Detect which cell encompasses the target text, then output its (X, Y) center coordinate. 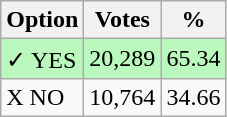
65.34 (194, 59)
% (194, 20)
34.66 (194, 97)
X NO (42, 97)
Option (42, 20)
Votes (122, 20)
20,289 (122, 59)
10,764 (122, 97)
✓ YES (42, 59)
